Capture the cell that displays the provided text and extract its [X, Y] central coordinate. 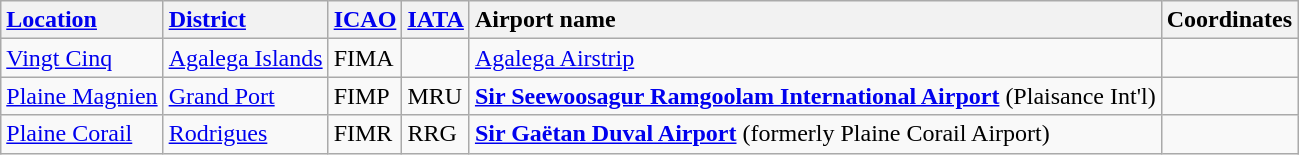
Airport name [815, 20]
Rodrigues [246, 134]
Location [82, 20]
Coordinates [1229, 20]
District [246, 20]
Sir Seewoosagur Ramgoolam International Airport (Plaisance Int'l) [815, 96]
FIMP [365, 96]
RRG [436, 134]
Agalega Islands [246, 58]
FIMR [365, 134]
Agalega Airstrip [815, 58]
Plaine Corail [82, 134]
MRU [436, 96]
IATA [436, 20]
FIMA [365, 58]
Plaine Magnien [82, 96]
Grand Port [246, 96]
Sir Gaëtan Duval Airport (formerly Plaine Corail Airport) [815, 134]
ICAO [365, 20]
Vingt Cinq [82, 58]
